Find where the given text appears and provide that cell's center as (x, y) coordinate. 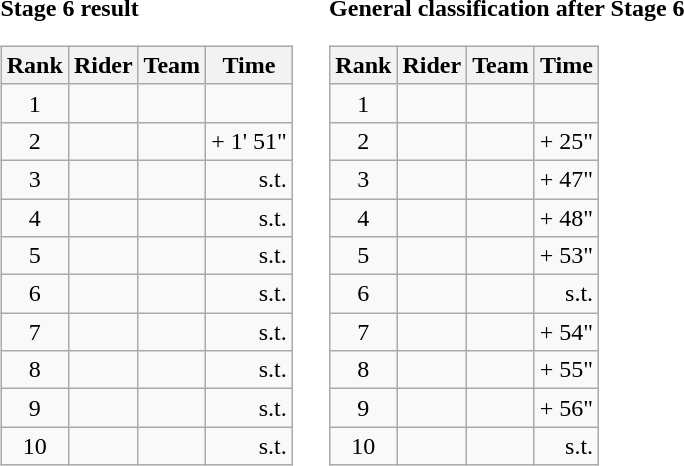
+ 56" (566, 408)
+ 53" (566, 256)
+ 47" (566, 179)
+ 25" (566, 141)
+ 55" (566, 370)
+ 48" (566, 217)
+ 54" (566, 332)
+ 1' 51" (250, 141)
